Detect which cell encompasses the target text, then output its [X, Y] center coordinate. 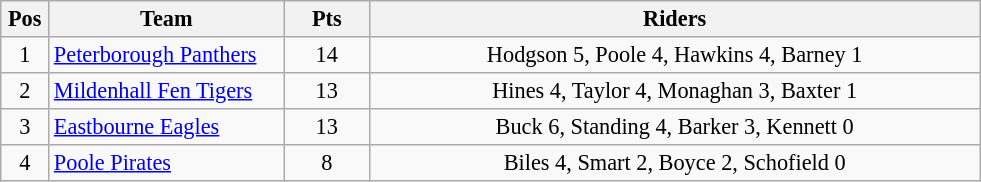
14 [326, 55]
Pts [326, 19]
8 [326, 162]
Peterborough Panthers [166, 55]
3 [25, 126]
Pos [25, 19]
Hodgson 5, Poole 4, Hawkins 4, Barney 1 [674, 55]
Riders [674, 19]
Eastbourne Eagles [166, 126]
1 [25, 55]
Team [166, 19]
Poole Pirates [166, 162]
Mildenhall Fen Tigers [166, 90]
Biles 4, Smart 2, Boyce 2, Schofield 0 [674, 162]
2 [25, 90]
Buck 6, Standing 4, Barker 3, Kennett 0 [674, 126]
Hines 4, Taylor 4, Monaghan 3, Baxter 1 [674, 90]
4 [25, 162]
